From the cell containing the given text, extract its center point as [X, Y] coordinate. 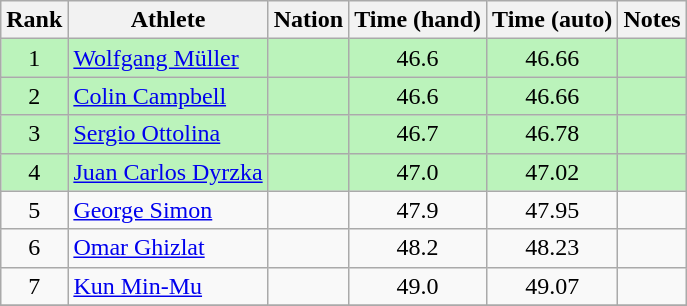
4 [34, 172]
47.02 [552, 172]
47.0 [418, 172]
47.95 [552, 210]
2 [34, 96]
George Simon [168, 210]
Athlete [168, 20]
Nation [308, 20]
49.07 [552, 286]
Colin Campbell [168, 96]
48.2 [418, 248]
Juan Carlos Dyrzka [168, 172]
Omar Ghizlat [168, 248]
48.23 [552, 248]
1 [34, 58]
Sergio Ottolina [168, 134]
7 [34, 286]
46.7 [418, 134]
Kun Min-Mu [168, 286]
Wolfgang Müller [168, 58]
47.9 [418, 210]
46.78 [552, 134]
Notes [652, 20]
6 [34, 248]
5 [34, 210]
Rank [34, 20]
49.0 [418, 286]
Time (hand) [418, 20]
Time (auto) [552, 20]
3 [34, 134]
